Search for the cell housing the specified text and yield its (X, Y) center coordinate. 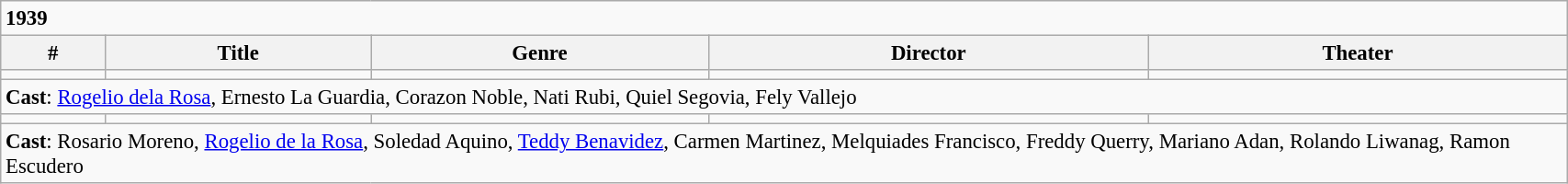
1939 (784, 18)
# (53, 53)
Genre (540, 53)
Theater (1358, 53)
Title (239, 53)
Director (928, 53)
Cast: Rogelio dela Rosa, Ernesto La Guardia, Corazon Noble, Nati Rubi, Quiel Segovia, Fely Vallejo (784, 98)
